Locate the cell with the specified text and output its (X, Y) center coordinate. 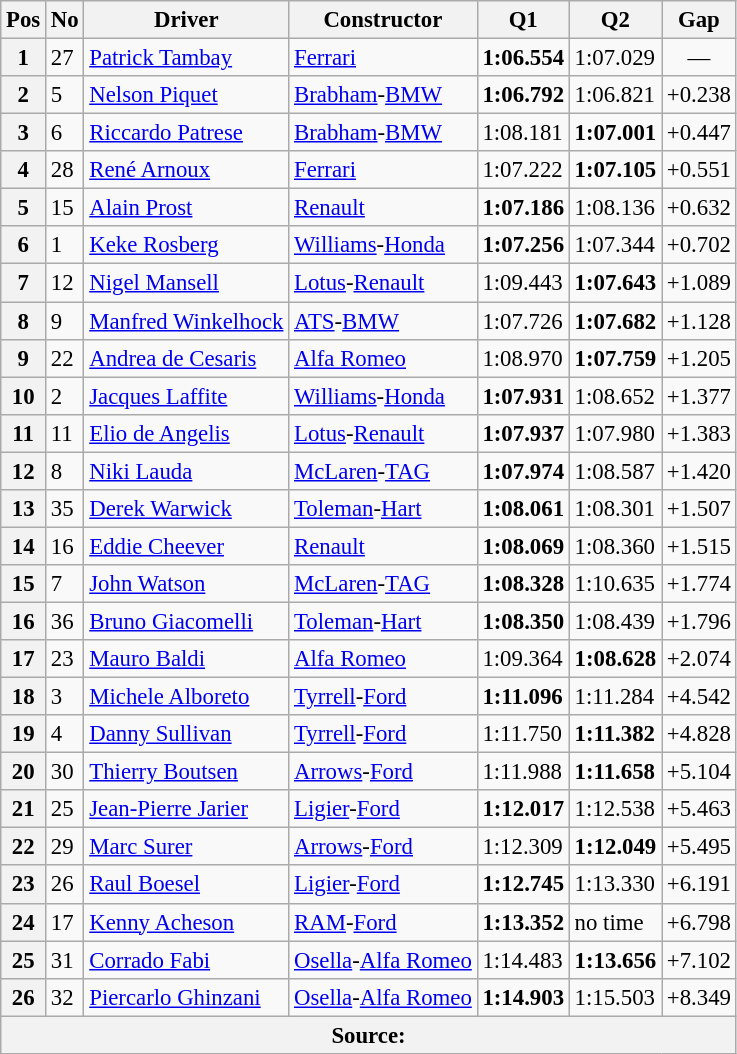
Alain Prost (186, 208)
+7.102 (700, 960)
+2.074 (700, 659)
30 (65, 772)
+1.205 (700, 358)
1:12.017 (523, 809)
Q1 (523, 20)
1:07.344 (615, 245)
29 (65, 847)
35 (65, 509)
Constructor (383, 20)
1:08.628 (615, 659)
Q2 (615, 20)
+1.507 (700, 509)
Elio de Angelis (186, 433)
24 (24, 922)
+0.632 (700, 208)
+1.377 (700, 396)
1:07.105 (615, 170)
1:07.256 (523, 245)
1:14.483 (523, 960)
14 (24, 546)
Mauro Baldi (186, 659)
1:15.503 (615, 997)
— (700, 58)
John Watson (186, 584)
1:08.328 (523, 584)
1:07.222 (523, 170)
1:08.061 (523, 509)
Nigel Mansell (186, 283)
1:08.439 (615, 621)
Raul Boesel (186, 885)
Nelson Piquet (186, 95)
+1.774 (700, 584)
Manfred Winkelhock (186, 321)
1:12.745 (523, 885)
+6.798 (700, 922)
1:13.656 (615, 960)
Keke Rosberg (186, 245)
Piercarlo Ghinzani (186, 997)
Derek Warwick (186, 509)
+5.463 (700, 809)
Corrado Fabi (186, 960)
+5.495 (700, 847)
1:13.352 (523, 922)
Marc Surer (186, 847)
1:11.284 (615, 697)
+6.191 (700, 885)
no time (615, 922)
1:07.643 (615, 283)
1:07.937 (523, 433)
+1.128 (700, 321)
+0.447 (700, 133)
1:08.360 (615, 546)
+8.349 (700, 997)
1:11.750 (523, 734)
+1.420 (700, 471)
+0.702 (700, 245)
+0.551 (700, 170)
1:07.974 (523, 471)
1:11.658 (615, 772)
1:12.309 (523, 847)
1:14.903 (523, 997)
Pos (24, 20)
1:08.587 (615, 471)
1:07.759 (615, 358)
+4.542 (700, 697)
Bruno Giacomelli (186, 621)
1:08.652 (615, 396)
13 (24, 509)
Danny Sullivan (186, 734)
Andrea de Cesaris (186, 358)
1:12.538 (615, 809)
31 (65, 960)
Gap (700, 20)
1:11.988 (523, 772)
1:06.554 (523, 58)
1:07.682 (615, 321)
+1.383 (700, 433)
10 (24, 396)
+4.828 (700, 734)
19 (24, 734)
32 (65, 997)
1:11.096 (523, 697)
1:11.382 (615, 734)
21 (24, 809)
1:08.301 (615, 509)
1:08.350 (523, 621)
1:07.001 (615, 133)
ATS-BMW (383, 321)
1:13.330 (615, 885)
1:08.970 (523, 358)
1:08.181 (523, 133)
20 (24, 772)
René Arnoux (186, 170)
Kenny Acheson (186, 922)
1:06.821 (615, 95)
Patrick Tambay (186, 58)
+1.796 (700, 621)
Driver (186, 20)
Niki Lauda (186, 471)
1:07.186 (523, 208)
Riccardo Patrese (186, 133)
No (65, 20)
1:09.364 (523, 659)
Jacques Laffite (186, 396)
+0.238 (700, 95)
1:12.049 (615, 847)
36 (65, 621)
Jean-Pierre Jarier (186, 809)
Michele Alboreto (186, 697)
1:10.635 (615, 584)
27 (65, 58)
1:07.726 (523, 321)
1:07.980 (615, 433)
+5.104 (700, 772)
+1.089 (700, 283)
1:06.792 (523, 95)
1:07.029 (615, 58)
Thierry Boutsen (186, 772)
18 (24, 697)
RAM-Ford (383, 922)
Eddie Cheever (186, 546)
+1.515 (700, 546)
1:09.443 (523, 283)
1:08.136 (615, 208)
1:08.069 (523, 546)
1:07.931 (523, 396)
Source: (369, 1035)
28 (65, 170)
